Return the (X, Y) coordinate for the center point of the cell that contains the specified text.  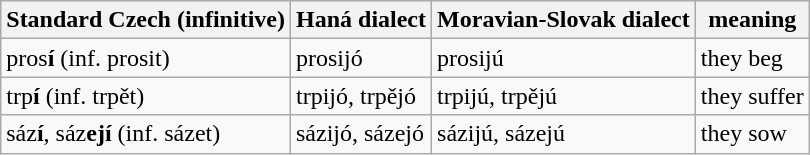
sázijó, sázejó (360, 134)
prosí (inf. prosit) (146, 58)
prosijó (360, 58)
they beg (752, 58)
meaning (752, 20)
trpí (inf. trpět) (146, 96)
they suffer (752, 96)
trpijú, trpějú (564, 96)
Haná dialect (360, 20)
sází, sázejí (inf. sázet) (146, 134)
sázijú, sázejú (564, 134)
they sow (752, 134)
Standard Czech (infinitive) (146, 20)
prosijú (564, 58)
trpijó, trpějó (360, 96)
Moravian-Slovak dialect (564, 20)
